Identify which cell holds the provided text, then report its [X, Y] central coordinate. 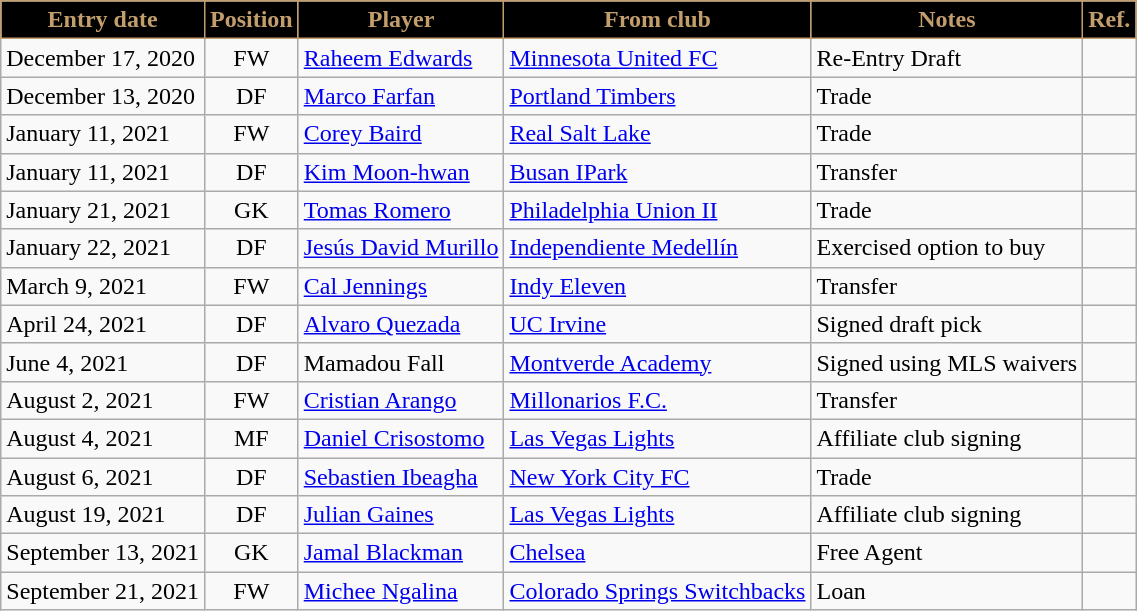
MF [251, 438]
UC Irvine [658, 324]
Indy Eleven [658, 286]
Julian Gaines [401, 515]
Position [251, 20]
January 22, 2021 [103, 248]
December 17, 2020 [103, 58]
Entry date [103, 20]
Millonarios F.C. [658, 400]
Busan IPark [658, 172]
Real Salt Lake [658, 134]
August 4, 2021 [103, 438]
Player [401, 20]
Re-Entry Draft [947, 58]
December 13, 2020 [103, 96]
New York City FC [658, 477]
Colorado Springs Switchbacks [658, 591]
Daniel Crisostomo [401, 438]
Michee Ngalina [401, 591]
Corey Baird [401, 134]
Signed using MLS waivers [947, 362]
Raheem Edwards [401, 58]
Chelsea [658, 553]
Signed draft pick [947, 324]
June 4, 2021 [103, 362]
August 19, 2021 [103, 515]
Philadelphia Union II [658, 210]
Montverde Academy [658, 362]
Jamal Blackman [401, 553]
August 6, 2021 [103, 477]
Kim Moon-hwan [401, 172]
Free Agent [947, 553]
Alvaro Quezada [401, 324]
Jesús David Murillo [401, 248]
August 2, 2021 [103, 400]
January 21, 2021 [103, 210]
Loan [947, 591]
Cal Jennings [401, 286]
Marco Farfan [401, 96]
Notes [947, 20]
Mamadou Fall [401, 362]
Sebastien Ibeagha [401, 477]
April 24, 2021 [103, 324]
March 9, 2021 [103, 286]
Tomas Romero [401, 210]
Cristian Arango [401, 400]
September 13, 2021 [103, 553]
Independiente Medellín [658, 248]
Minnesota United FC [658, 58]
Portland Timbers [658, 96]
September 21, 2021 [103, 591]
Exercised option to buy [947, 248]
From club [658, 20]
Ref. [1110, 20]
